Detect which cell encompasses the target text, then output its [x, y] center coordinate. 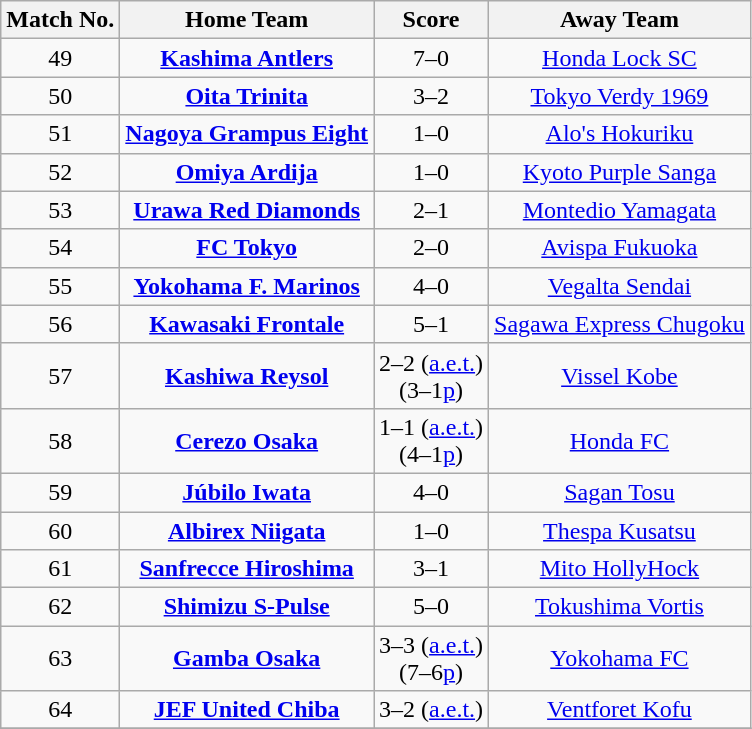
Oita Trinita [247, 96]
Montedio Yamagata [620, 210]
61 [60, 569]
5–0 [432, 607]
Sagawa Express Chugoku [620, 324]
58 [60, 440]
Vissel Kobe [620, 376]
JEF United Chiba [247, 710]
Yokohama F. Marinos [247, 286]
Kawasaki Frontale [247, 324]
51 [60, 134]
2–2 (a.e.t.)(3–1p) [432, 376]
Thespa Kusatsu [620, 531]
Match No. [60, 20]
64 [60, 710]
Tokushima Vortis [620, 607]
55 [60, 286]
Home Team [247, 20]
3–1 [432, 569]
Nagoya Grampus Eight [247, 134]
Shimizu S-Pulse [247, 607]
56 [60, 324]
2–1 [432, 210]
5–1 [432, 324]
50 [60, 96]
Score [432, 20]
Kashima Antlers [247, 58]
Tokyo Verdy 1969 [620, 96]
Cerezo Osaka [247, 440]
Avispa Fukuoka [620, 248]
52 [60, 172]
Yokohama FC [620, 658]
49 [60, 58]
Ventforet Kofu [620, 710]
Alo's Hokuriku [620, 134]
3–2 (a.e.t.) [432, 710]
Mito HollyHock [620, 569]
59 [60, 492]
60 [60, 531]
53 [60, 210]
2–0 [432, 248]
Away Team [620, 20]
3–2 [432, 96]
54 [60, 248]
Urawa Red Diamonds [247, 210]
Kyoto Purple Sanga [620, 172]
Gamba Osaka [247, 658]
Honda Lock SC [620, 58]
57 [60, 376]
Sanfrecce Hiroshima [247, 569]
Honda FC [620, 440]
62 [60, 607]
1–1 (a.e.t.)(4–1p) [432, 440]
63 [60, 658]
Albirex Niigata [247, 531]
7–0 [432, 58]
FC Tokyo [247, 248]
Kashiwa Reysol [247, 376]
Vegalta Sendai [620, 286]
Sagan Tosu [620, 492]
3–3 (a.e.t.)(7–6p) [432, 658]
Omiya Ardija [247, 172]
Júbilo Iwata [247, 492]
